From the cell containing the given text, extract its center point as [x, y] coordinate. 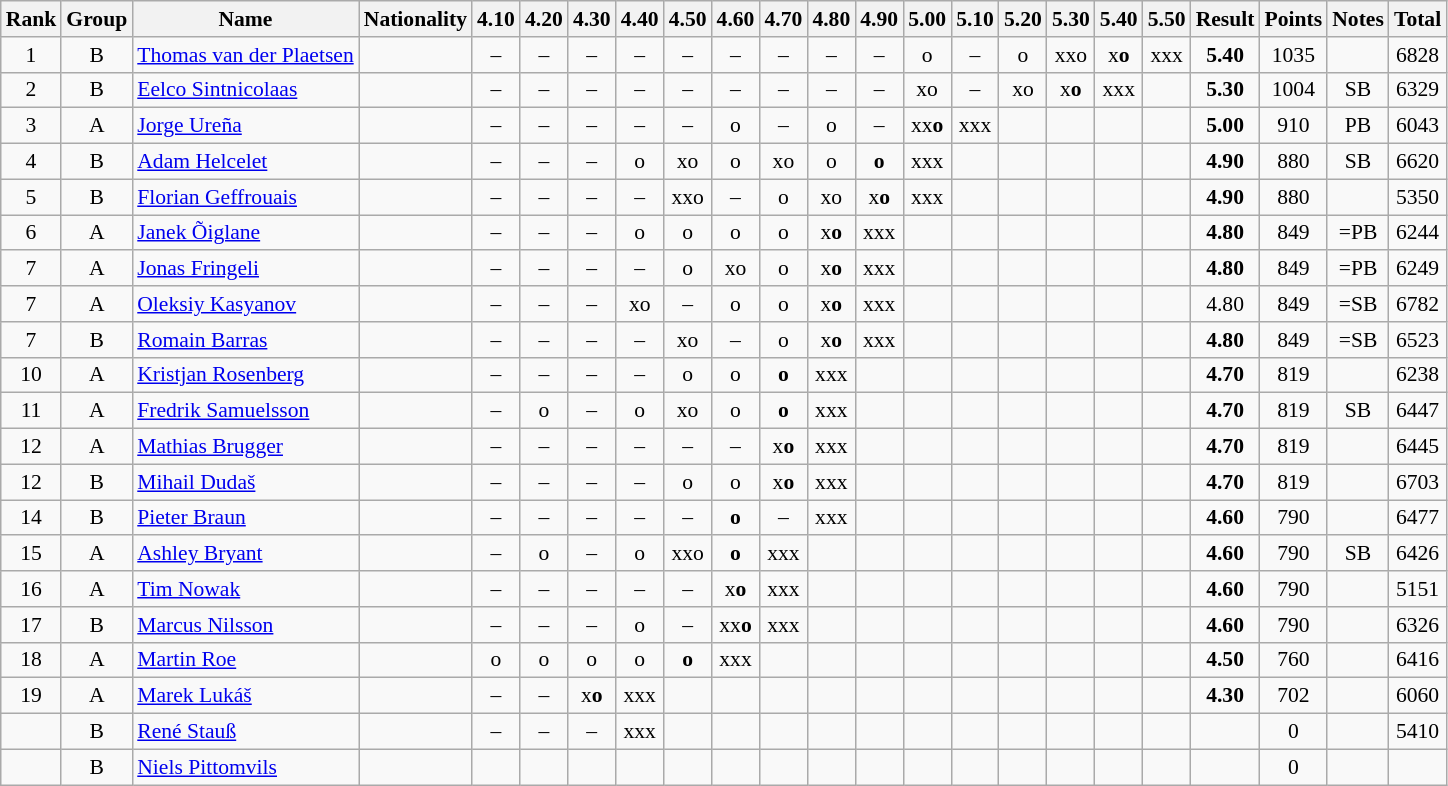
Rank [32, 19]
René Stauß [246, 732]
Tim Nowak [246, 589]
Romain Barras [246, 340]
4.40 [640, 19]
6043 [1418, 126]
11 [32, 411]
Eelco Sintnicolaas [246, 90]
6238 [1418, 375]
1004 [1294, 90]
Ashley Bryant [246, 554]
6060 [1418, 696]
10 [32, 375]
Thomas van der Plaetsen [246, 55]
Result [1226, 19]
16 [32, 589]
6426 [1418, 554]
Total [1418, 19]
6447 [1418, 411]
6828 [1418, 55]
6 [32, 233]
6244 [1418, 233]
Fredrik Samuelsson [246, 411]
19 [32, 696]
Pieter Braun [246, 518]
Kristjan Rosenberg [246, 375]
6329 [1418, 90]
Notes [1358, 19]
3 [32, 126]
2 [32, 90]
15 [32, 554]
Group [96, 19]
6523 [1418, 340]
Jorge Ureña [246, 126]
910 [1294, 126]
PB [1358, 126]
Marek Lukáš [246, 696]
Mathias Brugger [246, 447]
Oleksiy Kasyanov [246, 304]
6620 [1418, 162]
Janek Õiglane [246, 233]
4.10 [496, 19]
6416 [1418, 660]
760 [1294, 660]
Niels Pittomvils [246, 767]
6445 [1418, 447]
5 [32, 197]
1035 [1294, 55]
18 [32, 660]
5350 [1418, 197]
5.50 [1167, 19]
17 [32, 625]
5151 [1418, 589]
6782 [1418, 304]
Name [246, 19]
6249 [1418, 269]
4.20 [544, 19]
1 [32, 55]
Marcus Nilsson [246, 625]
Adam Helcelet [246, 162]
Martin Roe [246, 660]
Florian Geffrouais [246, 197]
6477 [1418, 518]
4 [32, 162]
Points [1294, 19]
6326 [1418, 625]
702 [1294, 696]
5.10 [975, 19]
Nationality [416, 19]
Jonas Fringeli [246, 269]
5.20 [1023, 19]
Mihail Dudaš [246, 482]
14 [32, 518]
5410 [1418, 732]
6703 [1418, 482]
